Find where the given text appears and provide that cell's center as [X, Y] coordinate. 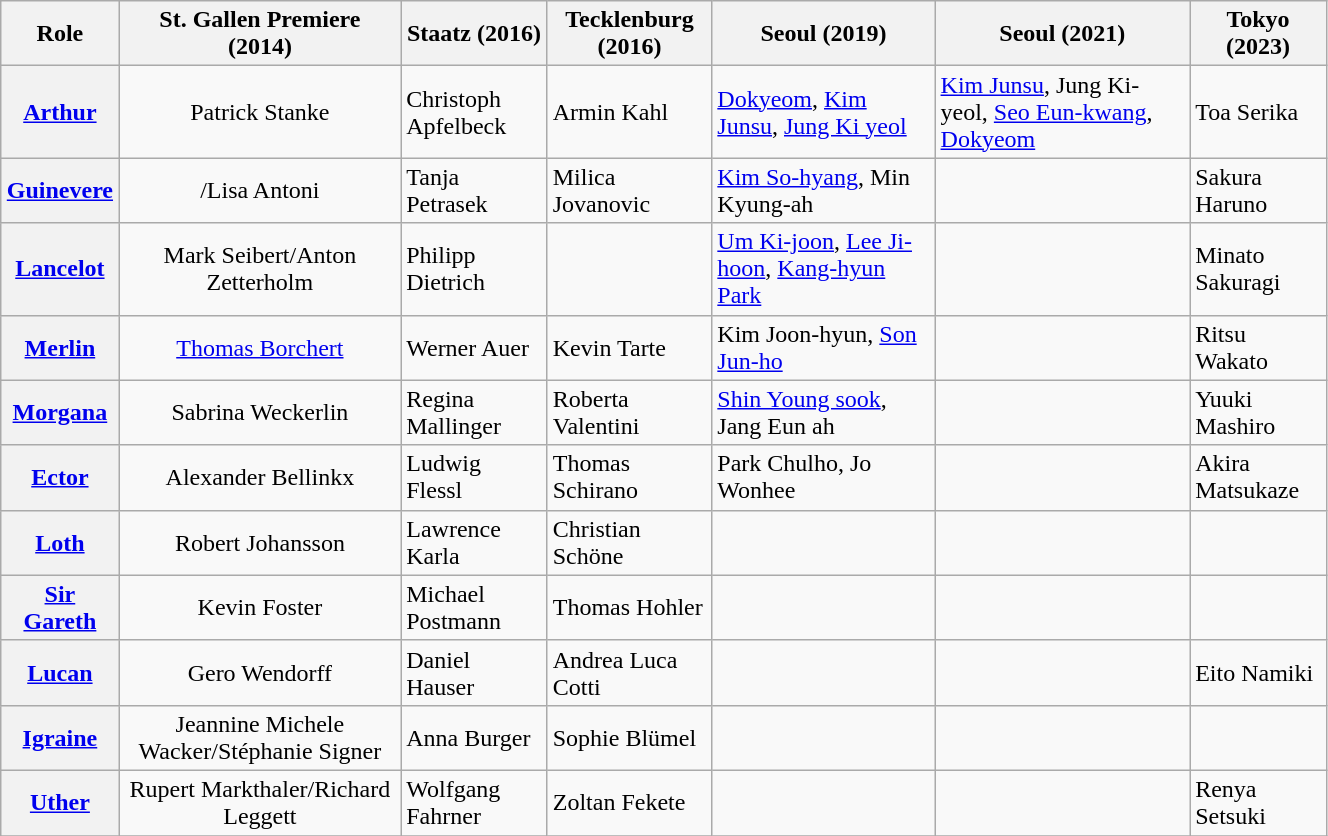
Ector [60, 478]
Philipp Dietrich [474, 269]
Dokyeom, Kim Junsu, Jung Ki yeol [824, 112]
Regina Mallinger [474, 412]
Patrick Stanke [260, 112]
Ritsu Wakato [1258, 348]
Christian Schöne [630, 542]
Ludwig Flessl [474, 478]
Milica Jovanovic [630, 190]
Kim So-hyang, Min Kyung-ah [824, 190]
Shin Young sook, Jang Eun ah [824, 412]
Daniel Hauser [474, 672]
Gero Wendorff [260, 672]
Zoltan Fekete [630, 802]
Lucan [60, 672]
Kevin Tarte [630, 348]
Werner Auer [474, 348]
Uther [60, 802]
Loth [60, 542]
Kim Junsu, Jung Ki-yeol, Seo Eun-kwang, Dokyeom [1062, 112]
Role [60, 34]
Morgana [60, 412]
Um Ki-joon, Lee Ji-hoon, Kang-hyun Park [824, 269]
Thomas Borchert [260, 348]
Rupert Markthaler/Richard Leggett [260, 802]
Tecklenburg (2016) [630, 34]
St. Gallen Premiere (2014) [260, 34]
Park Chulho, Jo Wonhee [824, 478]
Eito Namiki [1258, 672]
Minato Sakuragi [1258, 269]
Igraine [60, 738]
Seoul (2019) [824, 34]
Mark Seibert/Anton Zetterholm [260, 269]
Armin Kahl [630, 112]
Alexander Bellinkx [260, 478]
Anna Burger [474, 738]
Arthur [60, 112]
Robert Johansson [260, 542]
Lawrence Karla [474, 542]
Sakura Haruno [1258, 190]
Staatz (2016) [474, 34]
Tanja Petrasek [474, 190]
Sir Gareth [60, 608]
Sabrina Weckerlin [260, 412]
Thomas Schirano [630, 478]
Kim Joon-hyun, Son Jun-ho [824, 348]
Toa Serika [1258, 112]
Lancelot [60, 269]
Renya Setsuki [1258, 802]
Wolfgang Fahrner [474, 802]
Guinevere [60, 190]
/Lisa Antoni [260, 190]
Roberta Valentini [630, 412]
Andrea Luca Cotti [630, 672]
Akira Matsukaze [1258, 478]
Merlin [60, 348]
Michael Postmann [474, 608]
Seoul (2021) [1062, 34]
Sophie Blümel [630, 738]
Yuuki Mashiro [1258, 412]
Tokyo (2023) [1258, 34]
Kevin Foster [260, 608]
Christoph Apfelbeck [474, 112]
Thomas Hohler [630, 608]
Jeannine Michele Wacker/Stéphanie Signer [260, 738]
